Extract the (X, Y) coordinate from the center of the cell holding the provided text.  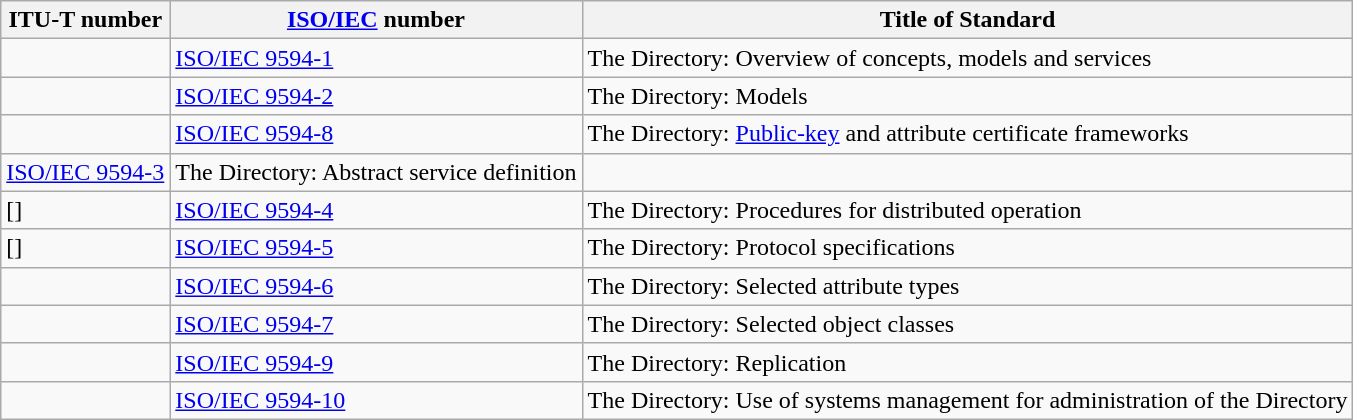
The Directory: Use of systems management for administration of the Directory (968, 400)
The Directory: Public-key and attribute certificate frameworks (968, 134)
ISO/IEC 9594-4 (376, 210)
The Directory: Replication (968, 362)
ISO/IEC number (376, 20)
The Directory: Overview of concepts, models and services (968, 58)
The Directory: Selected attribute types (968, 286)
The Directory: Models (968, 96)
ISO/IEC 9594-2 (376, 96)
ISO/IEC 9594-1 (376, 58)
ISO/IEC 9594-6 (376, 286)
ISO/IEC 9594-7 (376, 324)
ISO/IEC 9594-8 (376, 134)
The Directory: Abstract service definition (376, 172)
ISO/IEC 9594-9 (376, 362)
The Directory: Protocol specifications (968, 248)
Title of Standard (968, 20)
The Directory: Procedures for distributed operation (968, 210)
The Directory: Selected object classes (968, 324)
ISO/IEC 9594-3 (86, 172)
ISO/IEC 9594-5 (376, 248)
ISO/IEC 9594-10 (376, 400)
ITU-T number (86, 20)
